Scan for the cell matching the given text and deliver its [x, y] coordinate at center. 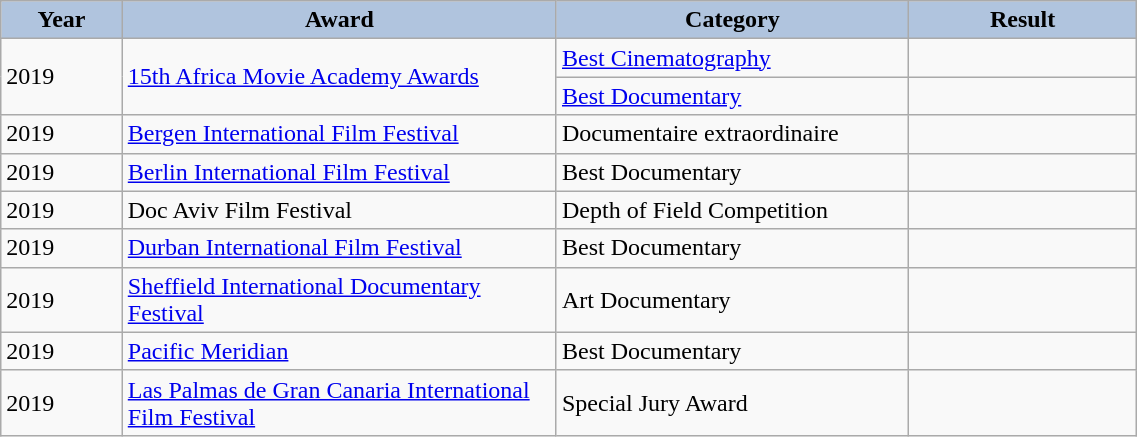
Award [339, 20]
Documentaire extraordinaire [732, 134]
15th Africa Movie Academy Awards [339, 77]
Best Cinematography [732, 58]
Depth of Field Competition [732, 210]
Category [732, 20]
Bergen International Film Festival [339, 134]
Pacific Meridian [339, 351]
Las Palmas de Gran Canaria International Film Festival [339, 402]
Durban International Film Festival [339, 248]
Sheffield International Documentary Festival [339, 300]
Doc Aviv Film Festival [339, 210]
Art Documentary [732, 300]
Result [1022, 20]
Year [62, 20]
Berlin International Film Festival [339, 172]
Special Jury Award [732, 402]
